From the cell containing the given text, extract its center point as [X, Y] coordinate. 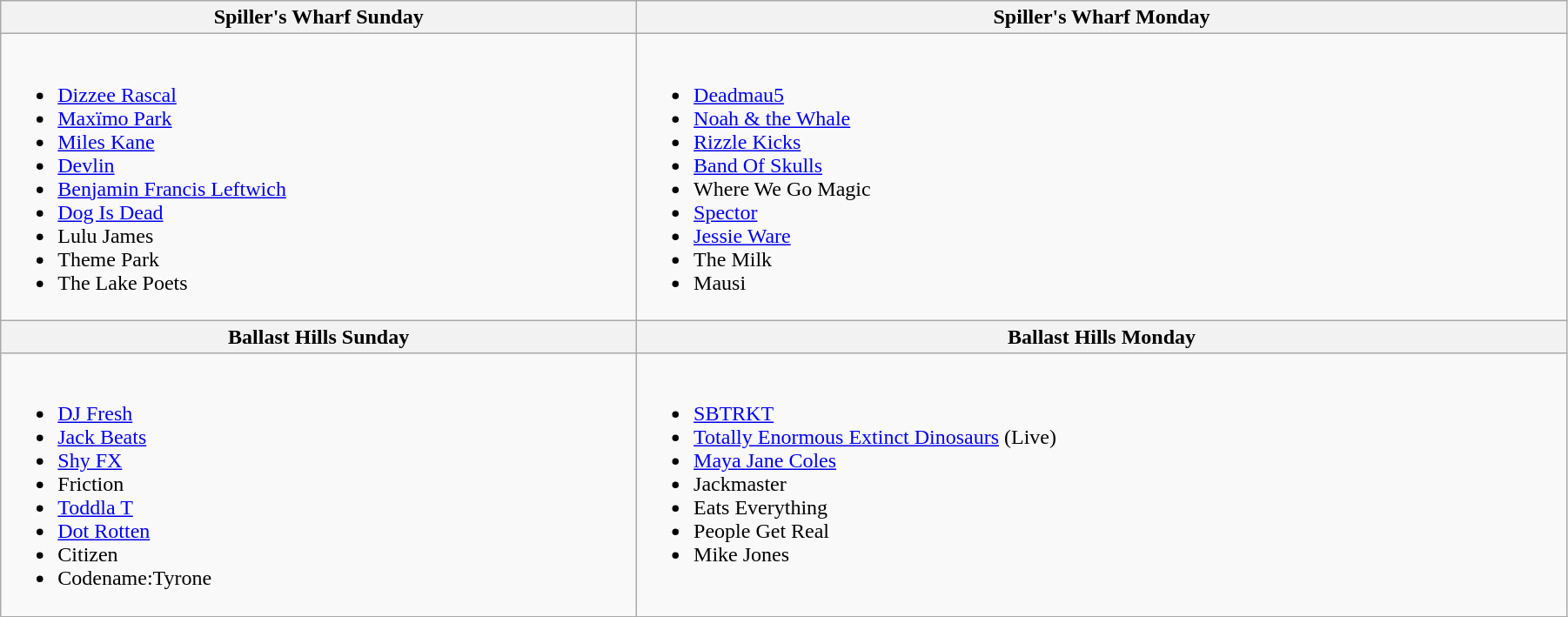
Dizzee RascalMaxïmo ParkMiles KaneDevlinBenjamin Francis LeftwichDog Is DeadLulu JamesTheme ParkThe Lake Poets [318, 178]
Spiller's Wharf Sunday [318, 17]
Ballast Hills Sunday [318, 337]
Deadmau5Noah & the WhaleRizzle KicksBand Of SkullsWhere We Go MagicSpectorJessie WareThe MilkMausi [1102, 178]
DJ FreshJack BeatsShy FXFrictionToddla TDot RottenCitizenCodename:Tyrone [318, 485]
SBTRKTTotally Enormous Extinct Dinosaurs (Live)Maya Jane ColesJackmasterEats EverythingPeople Get RealMike Jones [1102, 485]
Spiller's Wharf Monday [1102, 17]
Ballast Hills Monday [1102, 337]
